For the text-containing cell, return its midpoint in (X, Y) coordinate format. 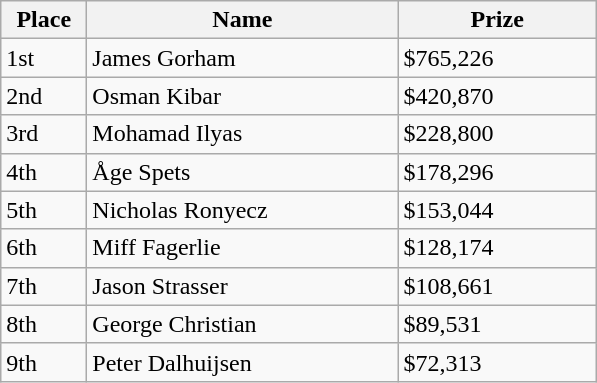
$228,800 (498, 134)
1st (44, 58)
5th (44, 210)
Jason Strasser (242, 286)
6th (44, 248)
7th (44, 286)
4th (44, 172)
George Christian (242, 324)
$128,174 (498, 248)
2nd (44, 96)
8th (44, 324)
Peter Dalhuijsen (242, 362)
$765,226 (498, 58)
9th (44, 362)
$89,531 (498, 324)
$420,870 (498, 96)
3rd (44, 134)
Osman Kibar (242, 96)
James Gorham (242, 58)
$108,661 (498, 286)
Place (44, 20)
Miff Fagerlie (242, 248)
Prize (498, 20)
Name (242, 20)
Mohamad Ilyas (242, 134)
Nicholas Ronyecz (242, 210)
$72,313 (498, 362)
$178,296 (498, 172)
Åge Spets (242, 172)
$153,044 (498, 210)
